For the text-containing cell, return its midpoint in (x, y) coordinate format. 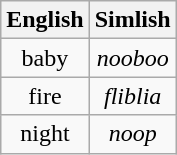
baby (45, 58)
fire (45, 96)
English (45, 20)
noop (132, 134)
nooboo (132, 58)
night (45, 134)
Simlish (132, 20)
fliblia (132, 96)
